Locate the cell with the specified text and output its (X, Y) center coordinate. 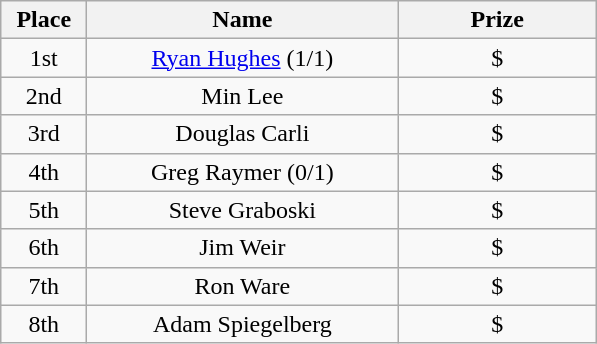
Name (242, 20)
Ron Ware (242, 286)
7th (44, 286)
Ryan Hughes (1/1) (242, 58)
3rd (44, 134)
5th (44, 210)
4th (44, 172)
1st (44, 58)
Steve Graboski (242, 210)
2nd (44, 96)
6th (44, 248)
Place (44, 20)
Douglas Carli (242, 134)
Greg Raymer (0/1) (242, 172)
Prize (498, 20)
Jim Weir (242, 248)
Min Lee (242, 96)
8th (44, 324)
Adam Spiegelberg (242, 324)
